Return the (x, y) coordinate for the center point of the cell that contains the specified text.  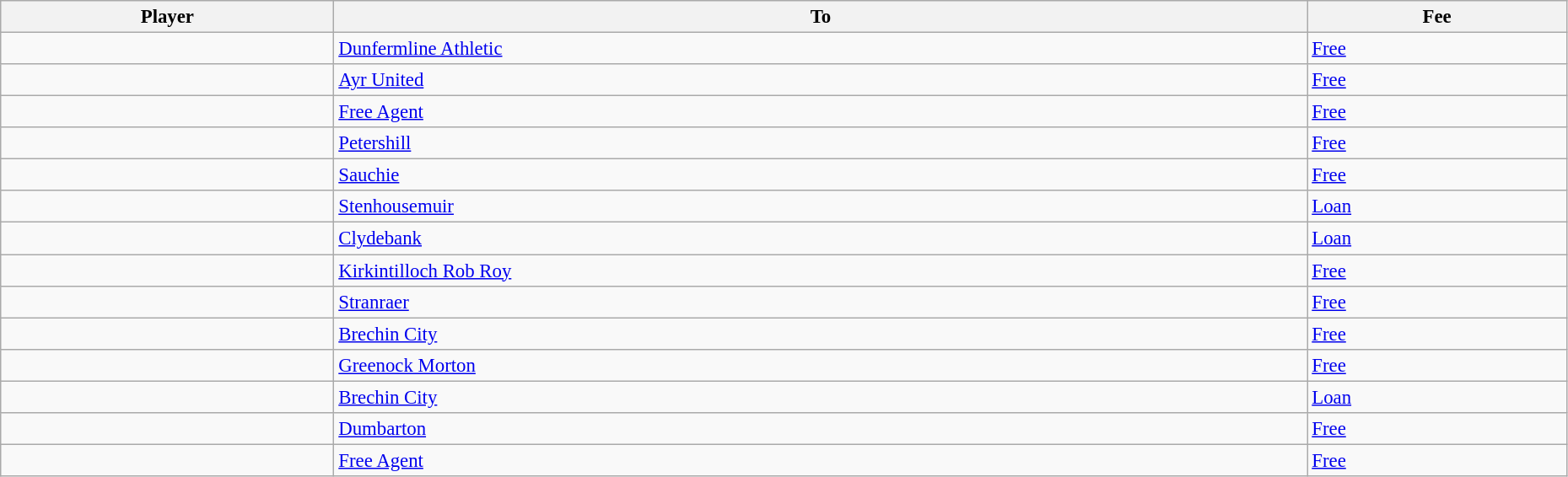
Dumbarton (821, 429)
Kirkintilloch Rob Roy (821, 271)
Petershill (821, 143)
Dunfermline Athletic (821, 49)
Greenock Morton (821, 365)
Sauchie (821, 175)
Stenhousemuir (821, 206)
Clydebank (821, 238)
To (821, 17)
Ayr United (821, 80)
Stranraer (821, 302)
Player (167, 17)
Fee (1437, 17)
